Extract the [X, Y] coordinate from the center of the cell holding the provided text.  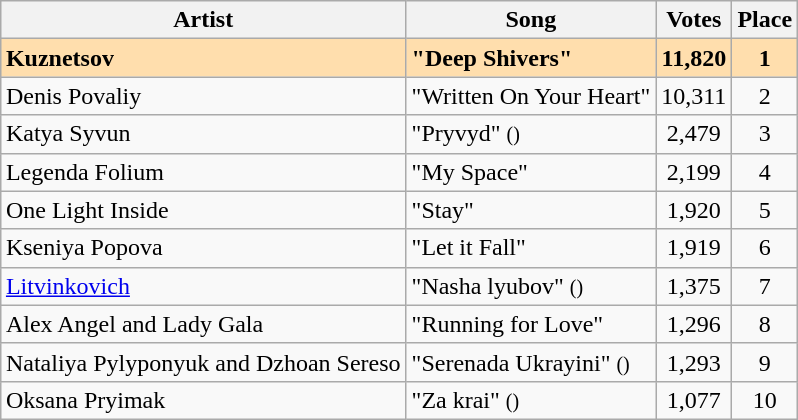
1,920 [694, 210]
Legenda Folium [203, 172]
11,820 [694, 58]
"Running for Love" [531, 324]
1,296 [694, 324]
5 [765, 210]
1,293 [694, 362]
1,919 [694, 248]
Votes [694, 20]
"Pryvyd" () [531, 134]
6 [765, 248]
8 [765, 324]
10 [765, 400]
1,375 [694, 286]
"Deep Shivers" [531, 58]
Denis Povaliy [203, 96]
Katya Syvun [203, 134]
Alex Angel and Lady Gala [203, 324]
"Let it Fall" [531, 248]
Oksana Pryimak [203, 400]
Kseniya Popova [203, 248]
9 [765, 362]
1 [765, 58]
Song [531, 20]
"Stay" [531, 210]
10,311 [694, 96]
Place [765, 20]
"Serenada Ukrayini" () [531, 362]
2,199 [694, 172]
2 [765, 96]
One Light Inside [203, 210]
7 [765, 286]
4 [765, 172]
Litvinkovich [203, 286]
"Written On Your Heart" [531, 96]
1,077 [694, 400]
3 [765, 134]
Nataliya Pylyponyuk and Dzhoan Sereso [203, 362]
Kuznetsov [203, 58]
Artist [203, 20]
"Nasha lyubov" () [531, 286]
"My Space" [531, 172]
"Za krai" () [531, 400]
2,479 [694, 134]
